Output the (x, y) coordinate of the center of the cell containing the given text.  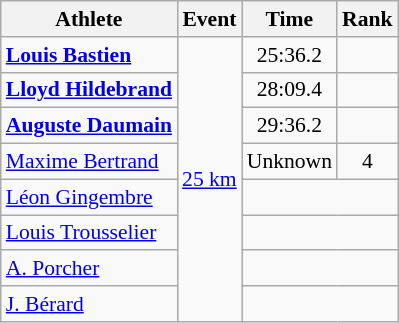
25 km (210, 180)
J. Bérard (89, 304)
Louis Bastien (89, 55)
Athlete (89, 19)
25:36.2 (290, 55)
Unknown (290, 162)
Louis Trousselier (89, 233)
28:09.4 (290, 90)
Rank (368, 19)
Time (290, 19)
Auguste Daumain (89, 126)
Event (210, 19)
A. Porcher (89, 269)
Maxime Bertrand (89, 162)
Lloyd Hildebrand (89, 90)
29:36.2 (290, 126)
4 (368, 162)
Léon Gingembre (89, 197)
